Return the [x, y] coordinate for the center point of the cell that contains the specified text.  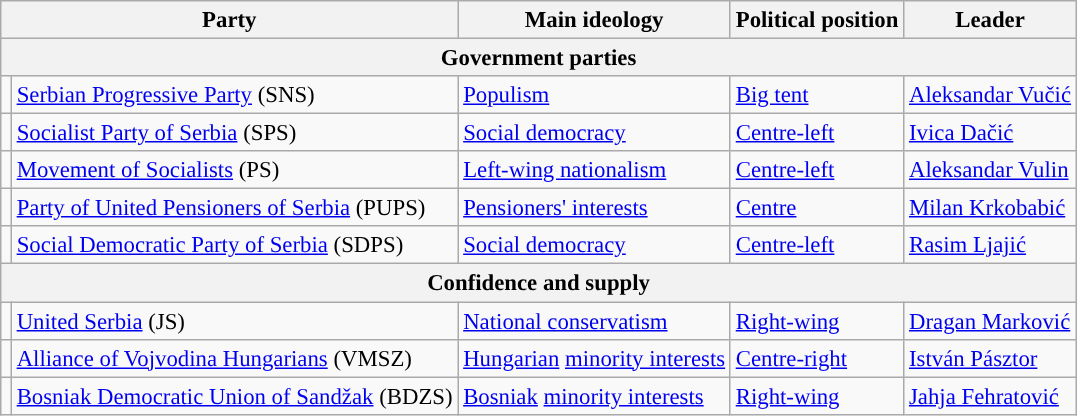
United Serbia (JS) [234, 321]
Alliance of Vojvodina Hungarians (VMSZ) [234, 358]
Dragan Marković [990, 321]
Serbian Progressive Party (SNS) [234, 95]
Populism [594, 95]
Bosniak Democratic Union of Sandžak (BDZS) [234, 396]
Hungarian minority interests [594, 358]
Main ideology [594, 20]
Party of United Pensioners of Serbia (PUPS) [234, 208]
Movement of Socialists (PS) [234, 170]
Left-wing nationalism [594, 170]
István Pásztor [990, 358]
Government parties [539, 58]
Milan Krkobabić [990, 208]
Big tent [816, 95]
Pensioners' interests [594, 208]
Jahja Fehratović [990, 396]
Rasim Ljajić [990, 245]
Centre [816, 208]
Leader [990, 20]
National conservatism [594, 321]
Aleksandar Vučić [990, 95]
Party [230, 20]
Confidence and supply [539, 283]
Ivica Dačić [990, 133]
Political position [816, 20]
Socialist Party of Serbia (SPS) [234, 133]
Social Democratic Party of Serbia (SDPS) [234, 245]
Bosniak minority interests [594, 396]
Aleksandar Vulin [990, 170]
Centre-right [816, 358]
